Identify which cell holds the provided text, then report its (X, Y) central coordinate. 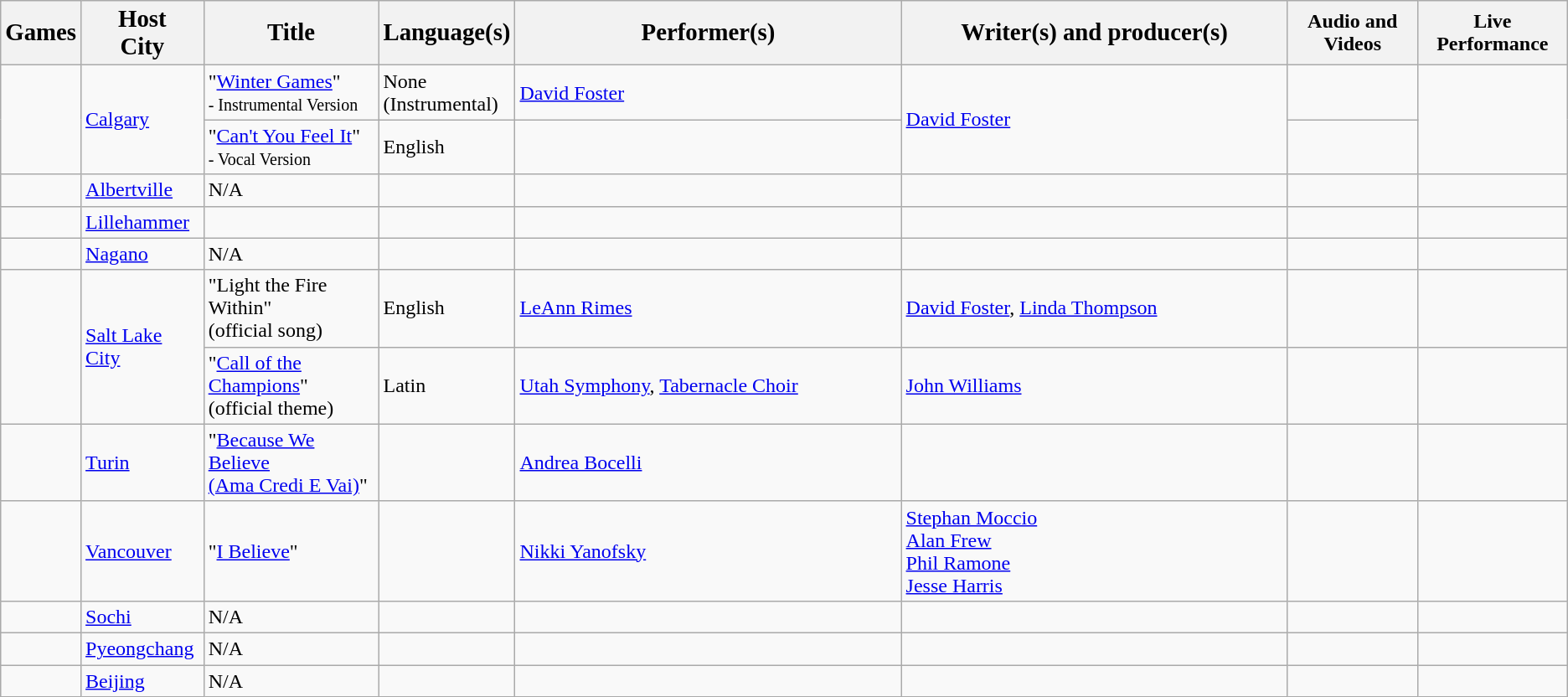
Sochi (142, 617)
Host City (142, 34)
Andrea Bocelli (709, 462)
Games (41, 34)
Title (291, 34)
Language(s) (447, 34)
John Williams (1094, 385)
"Because We Believe(Ama Credi E Vai)" (291, 462)
Lillehammer (142, 222)
"Light the Fire Within"(official song) (291, 308)
Beijing (142, 681)
Nikki Yanofsky (709, 551)
David Foster, Linda Thompson (1094, 308)
Nagano (142, 254)
Performer(s) (709, 34)
Utah Symphony, Tabernacle Choir (709, 385)
Albertville (142, 190)
Live Performance (1493, 34)
"Can't You Feel It"- Vocal Version (291, 147)
"I Believe" (291, 551)
Salt Lake City (142, 347)
"Call of the Champions"(official theme) (291, 385)
Writer(s) and producer(s) (1094, 34)
Turin (142, 462)
LeAnn Rimes (709, 308)
Vancouver (142, 551)
Audio and Videos (1352, 34)
Latin (447, 385)
Stephan MoccioAlan FrewPhil RamoneJesse Harris (1094, 551)
Calgary (142, 120)
"Winter Games"- Instrumental Version (291, 92)
Pyeongchang (142, 648)
None(Instrumental) (447, 92)
